Return [X, Y] of the center of cell containing provided text 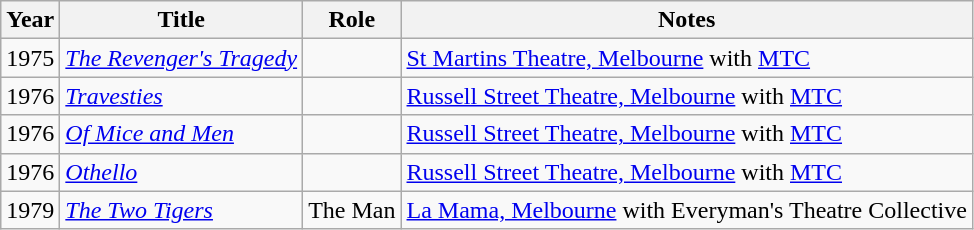
1979 [30, 210]
The Man [352, 210]
La Mama, Melbourne with Everyman's Theatre Collective [686, 210]
Role [352, 20]
Travesties [182, 96]
The Revenger's Tragedy [182, 58]
Year [30, 20]
Of Mice and Men [182, 134]
St Martins Theatre, Melbourne with MTC [686, 58]
Notes [686, 20]
1975 [30, 58]
Title [182, 20]
Othello [182, 172]
The Two Tigers [182, 210]
